Return the (x, y) coordinate for the center point of the cell that contains the specified text.  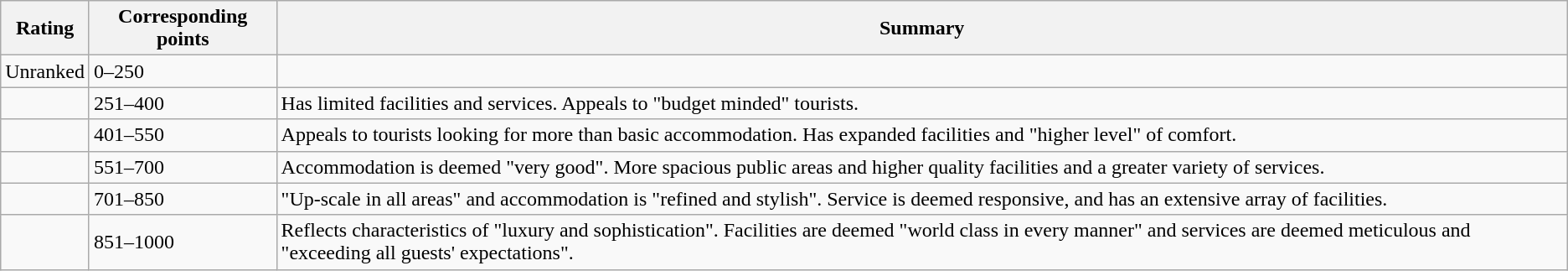
551–700 (183, 167)
851–1000 (183, 242)
Unranked (45, 71)
Accommodation is deemed "very good". More spacious public areas and higher quality facilities and a greater variety of services. (921, 167)
0–250 (183, 71)
Has limited facilities and services. Appeals to "budget minded" tourists. (921, 103)
Summary (921, 29)
Appeals to tourists looking for more than basic accommodation. Has expanded facilities and "higher level" of comfort. (921, 135)
"Up-scale in all areas" and accommodation is "refined and stylish". Service is deemed responsive, and has an extensive array of facilities. (921, 199)
Corresponding points (183, 29)
Rating (45, 29)
251–400 (183, 103)
401–550 (183, 135)
701–850 (183, 199)
